Determine the (X, Y) coordinate at the center of the cell enclosing the given text.  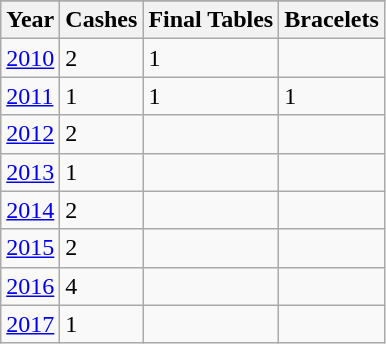
2015 (30, 248)
2012 (30, 134)
Cashes (102, 20)
4 (102, 286)
2014 (30, 210)
2011 (30, 96)
2016 (30, 286)
2010 (30, 58)
2017 (30, 324)
2013 (30, 172)
Bracelets (332, 20)
Year (30, 20)
Final Tables (211, 20)
